Provide the (x, y) coordinate of the cell's center where the given text is located.  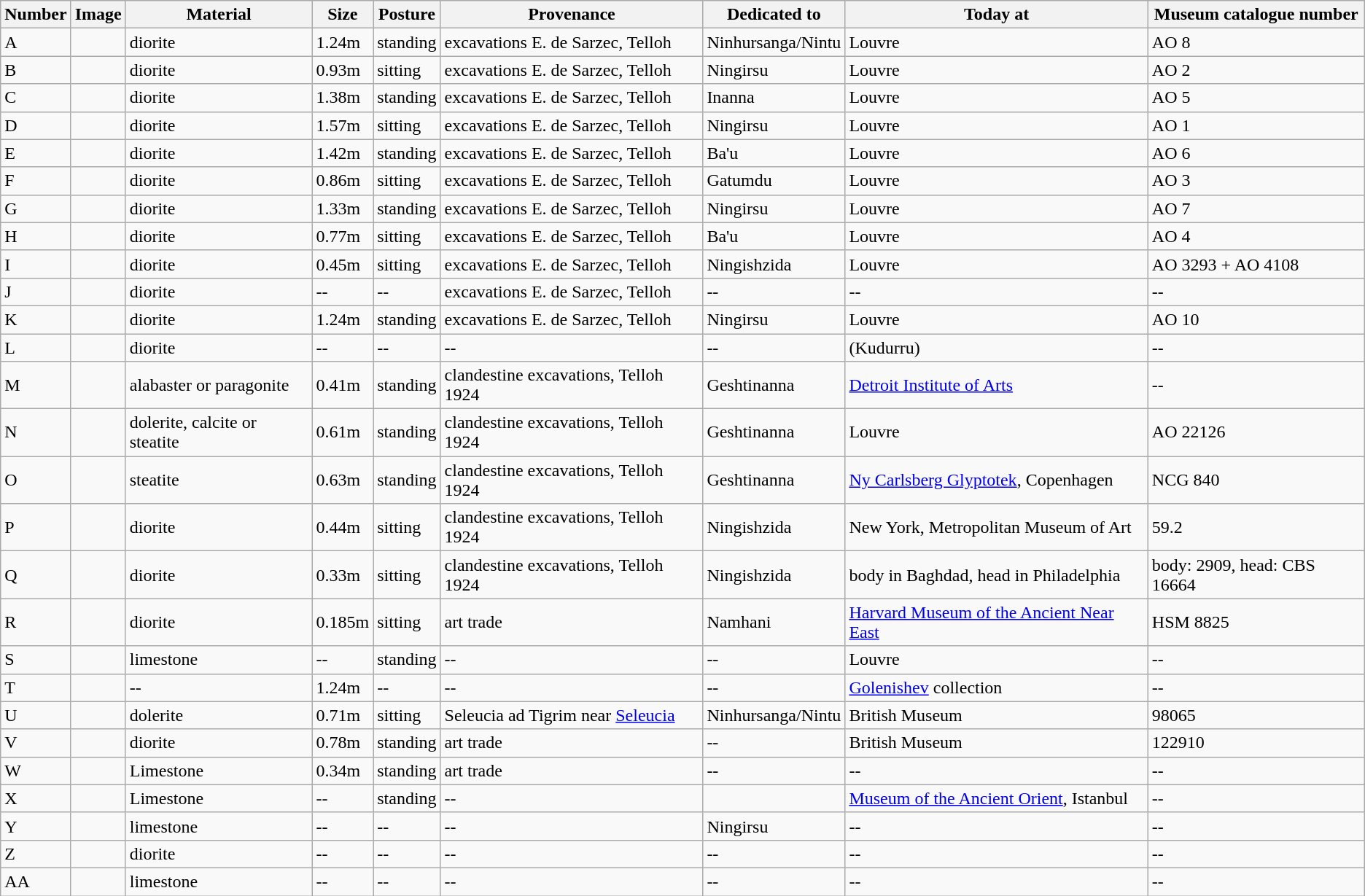
New York, Metropolitan Museum of Art (996, 528)
B (36, 70)
R (36, 623)
D (36, 125)
0.86m (343, 181)
N (36, 433)
AO 3 (1256, 181)
E (36, 153)
0.45m (343, 264)
Image (98, 15)
Today at (996, 15)
0.185m (343, 623)
S (36, 660)
J (36, 292)
Q (36, 574)
K (36, 319)
Size (343, 15)
Golenishev collection (996, 687)
AO 4 (1256, 236)
1.42m (343, 153)
dolerite (219, 715)
P (36, 528)
Museum of the Ancient Orient, Istanbul (996, 798)
alabaster or paragonite (219, 385)
98065 (1256, 715)
Seleucia ad Tigrim near Seleucia (572, 715)
Material (219, 15)
Posture (407, 15)
Ny Carlsberg Glyptotek, Copenhagen (996, 480)
59.2 (1256, 528)
AO 8 (1256, 42)
0.41m (343, 385)
Provenance (572, 15)
steatite (219, 480)
0.93m (343, 70)
Dedicated to (774, 15)
I (36, 264)
A (36, 42)
0.44m (343, 528)
Inanna (774, 98)
AA (36, 881)
Museum catalogue number (1256, 15)
body in Baghdad, head in Philadelphia (996, 574)
U (36, 715)
AO 1 (1256, 125)
NCG 840 (1256, 480)
0.77m (343, 236)
Harvard Museum of the Ancient Near East (996, 623)
T (36, 687)
C (36, 98)
Z (36, 854)
0.34m (343, 771)
AO 6 (1256, 153)
W (36, 771)
M (36, 385)
AO 2 (1256, 70)
AO 10 (1256, 319)
1.57m (343, 125)
H (36, 236)
AO 5 (1256, 98)
Number (36, 15)
HSM 8825 (1256, 623)
X (36, 798)
body: 2909, head: CBS 16664 (1256, 574)
Detroit Institute of Arts (996, 385)
1.33m (343, 209)
Gatumdu (774, 181)
(Kudurru) (996, 348)
F (36, 181)
1.38m (343, 98)
AO 22126 (1256, 433)
0.61m (343, 433)
0.71m (343, 715)
V (36, 743)
0.63m (343, 480)
0.78m (343, 743)
AO 3293 + AO 4108 (1256, 264)
O (36, 480)
dolerite, calcite or steatite (219, 433)
L (36, 348)
0.33m (343, 574)
G (36, 209)
AO 7 (1256, 209)
Namhani (774, 623)
122910 (1256, 743)
Y (36, 826)
